For the text-containing cell, return its midpoint in [X, Y] coordinate format. 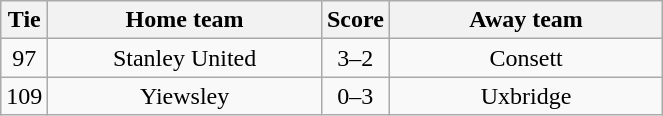
Home team [185, 20]
Stanley United [185, 58]
0–3 [355, 96]
Away team [526, 20]
Consett [526, 58]
Uxbridge [526, 96]
Score [355, 20]
3–2 [355, 58]
Yiewsley [185, 96]
97 [24, 58]
Tie [24, 20]
109 [24, 96]
